Return (X, Y) of the center of cell containing provided text 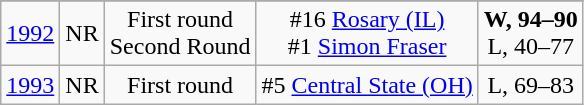
W, 94–90L, 40–77 (530, 34)
First roundSecond Round (180, 34)
L, 69–83 (530, 85)
#16 Rosary (IL)#1 Simon Fraser (367, 34)
1992 (30, 34)
First round (180, 85)
1993 (30, 85)
#5 Central State (OH) (367, 85)
